Extract the (X, Y) coordinate from the center of the cell holding the provided text.  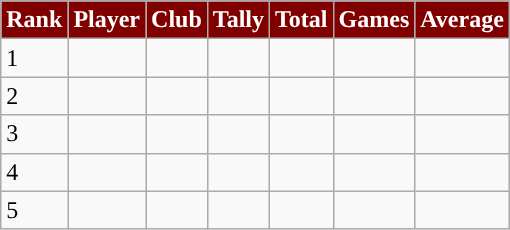
2 (34, 96)
Tally (238, 20)
1 (34, 58)
Rank (34, 20)
Club (177, 20)
Average (462, 20)
Player (107, 20)
Total (302, 20)
4 (34, 172)
5 (34, 210)
Games (374, 20)
3 (34, 134)
